Return the (x, y) coordinate for the center point of the cell that contains the specified text.  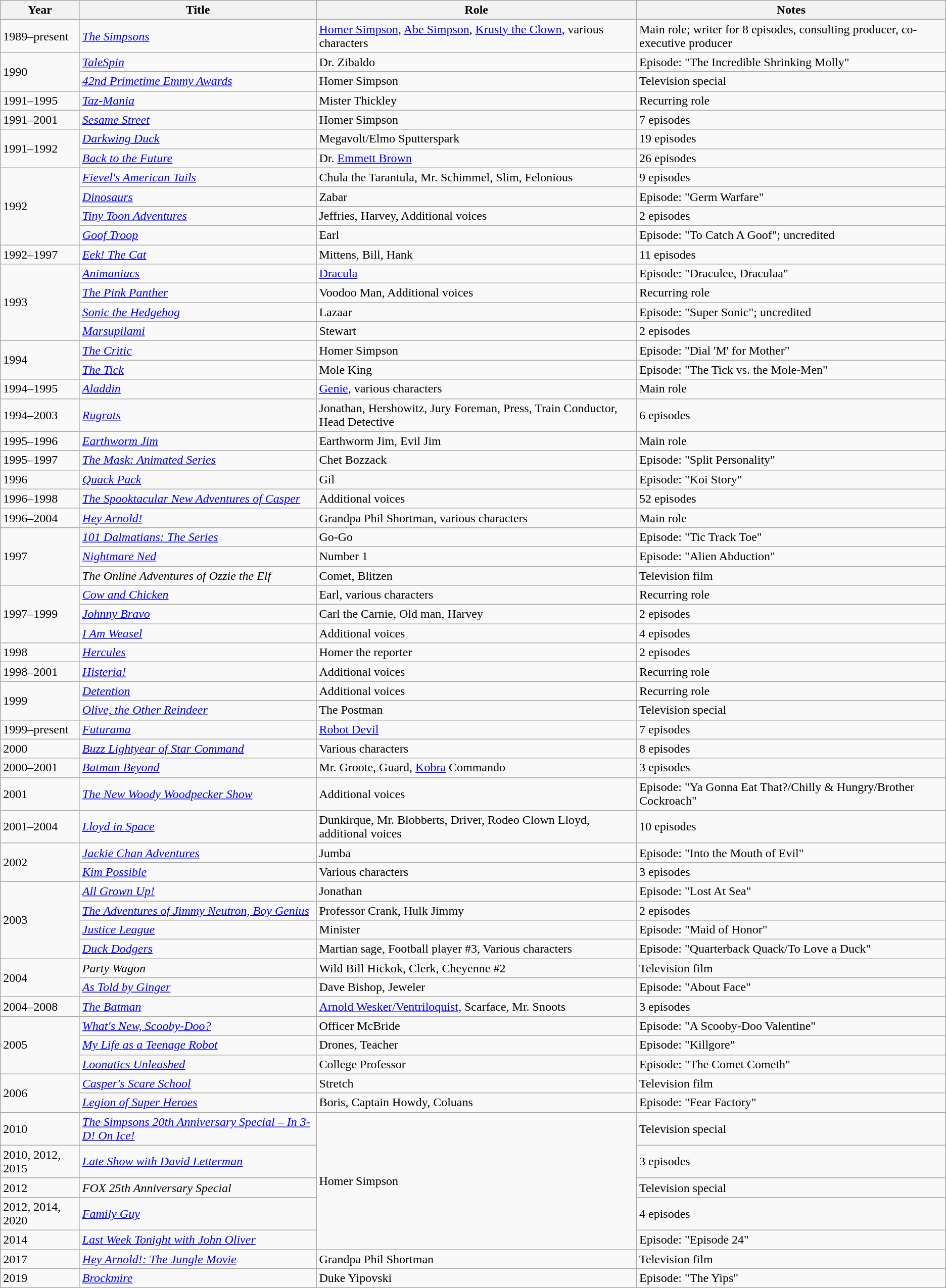
Dinosaurs (198, 196)
Late Show with David Letterman (198, 1162)
Animaniacs (198, 274)
Minister (477, 930)
1997 (40, 556)
11 episodes (791, 254)
1998 (40, 653)
2002 (40, 862)
The Mask: Animated Series (198, 460)
Rugrats (198, 415)
Aladdin (198, 389)
Cow and Chicken (198, 595)
The Postman (477, 710)
Episode: "Into the Mouth of Evil" (791, 853)
1995–1997 (40, 460)
2012 (40, 1187)
Title (198, 10)
101 Dalmatians: The Series (198, 537)
FOX 25th Anniversary Special (198, 1187)
The Simpsons (198, 36)
1995–1996 (40, 441)
Earthworm Jim (198, 441)
Chet Bozzack (477, 460)
9 episodes (791, 177)
1996–2004 (40, 518)
Darkwing Duck (198, 139)
Dunkirque, Mr. Blobberts, Driver, Rodeo Clown Lloyd, additional voices (477, 826)
2010 (40, 1128)
2000–2001 (40, 768)
2001 (40, 794)
The Online Adventures of Ozzie the Elf (198, 575)
Futurama (198, 729)
2010, 2012, 2015 (40, 1162)
Role (477, 10)
2014 (40, 1240)
Loonatics Unleashed (198, 1064)
Olive, the Other Reindeer (198, 710)
Notes (791, 10)
1990 (40, 72)
Episode: "Dial 'M' for Mother" (791, 351)
Arnold Wesker/Ventriloquist, Scarface, Mr. Snoots (477, 1007)
I Am Weasel (198, 633)
Dr. Zibaldo (477, 62)
Quack Pack (198, 479)
Legion of Super Heroes (198, 1103)
1994 (40, 360)
Gil (477, 479)
2017 (40, 1259)
The New Woody Woodpecker Show (198, 794)
Episode: "Ya Gonna Eat That?/Chilly & Hungry/Brother Cockroach" (791, 794)
2019 (40, 1278)
1997–1999 (40, 614)
1991–1995 (40, 101)
Episode: "Fear Factory" (791, 1103)
Hey Arnold! (198, 518)
The Tick (198, 370)
The Spooktacular New Adventures of Casper (198, 499)
Dracula (477, 274)
Mister Thickley (477, 101)
Duck Dodgers (198, 949)
1993 (40, 303)
Taz-Mania (198, 101)
As Told by Ginger (198, 987)
Officer McBride (477, 1026)
Goof Troop (198, 235)
Grandpa Phil Shortman, various characters (477, 518)
1992–1997 (40, 254)
Episode: "Lost At Sea" (791, 891)
Episode: "Killgore" (791, 1045)
Episode: "Super Sonic"; uncredited (791, 312)
Earl, various characters (477, 595)
The Critic (198, 351)
Earl (477, 235)
2000 (40, 749)
TaleSpin (198, 62)
Stewart (477, 331)
1991–2001 (40, 120)
2012, 2014, 2020 (40, 1213)
1992 (40, 206)
Jeffries, Harvey, Additional voices (477, 216)
8 episodes (791, 749)
Homer Simpson, Abe Simpson, Krusty the Clown, various characters (477, 36)
Episode: "Germ Warfare" (791, 196)
1994–1995 (40, 389)
26 episodes (791, 158)
1999–present (40, 729)
2004 (40, 978)
All Grown Up! (198, 891)
Episode: "Alien Abduction" (791, 556)
Episode: "Tic Track Toe" (791, 537)
Number 1 (477, 556)
Casper's Scare School (198, 1083)
Episode: "Maid of Honor" (791, 930)
Jackie Chan Adventures (198, 853)
The Batman (198, 1007)
Martian sage, Football player #3, Various characters (477, 949)
Fievel's American Tails (198, 177)
Jonathan (477, 891)
What's New, Scooby-Doo? (198, 1026)
Wild Bill Hickok, Clerk, Cheyenne #2 (477, 968)
2005 (40, 1045)
Homer the reporter (477, 653)
1999 (40, 701)
Buzz Lightyear of Star Command (198, 749)
Batman Beyond (198, 768)
Episode: "A Scooby-Doo Valentine" (791, 1026)
Episode: "About Face" (791, 987)
Episode: "Quarterback Quack/To Love a Duck" (791, 949)
My Life as a Teenage Robot (198, 1045)
1996 (40, 479)
42nd Primetime Emmy Awards (198, 81)
Robot Devil (477, 729)
Episode: "The Yips" (791, 1278)
Marsupilami (198, 331)
Back to the Future (198, 158)
Dr. Emmett Brown (477, 158)
Dave Bishop, Jeweler (477, 987)
Tiny Toon Adventures (198, 216)
Sesame Street (198, 120)
Boris, Captain Howdy, Coluans (477, 1103)
The Adventures of Jimmy Neutron, Boy Genius (198, 911)
6 episodes (791, 415)
Episode: "The Tick vs. the Mole-Men" (791, 370)
Stretch (477, 1083)
1996–1998 (40, 499)
Mole King (477, 370)
1991–1992 (40, 148)
Episode: "Episode 24" (791, 1240)
19 episodes (791, 139)
Johnny Bravo (198, 614)
The Simpsons 20th Anniversary Special – In 3-D! On Ice! (198, 1128)
Episode: "Split Personality" (791, 460)
10 episodes (791, 826)
College Professor (477, 1064)
Drones, Teacher (477, 1045)
2001–2004 (40, 826)
2006 (40, 1093)
Episode: "To Catch A Goof"; uncredited (791, 235)
Carl the Carnie, Old man, Harvey (477, 614)
Earthworm Jim, Evil Jim (477, 441)
Eek! The Cat (198, 254)
Hey Arnold!: The Jungle Movie (198, 1259)
Episode: "The Comet Cometh" (791, 1064)
Detention (198, 691)
2003 (40, 920)
1998–2001 (40, 672)
Justice League (198, 930)
Sonic the Hedgehog (198, 312)
Histeria! (198, 672)
52 episodes (791, 499)
Year (40, 10)
Duke Yipovski (477, 1278)
Grandpa Phil Shortman (477, 1259)
Hercules (198, 653)
2004–2008 (40, 1007)
Mr. Groote, Guard, Kobra Commando (477, 768)
Episode: "The Incredible Shrinking Molly" (791, 62)
Main role; writer for 8 episodes, consulting producer, co-executive producer (791, 36)
Brockmire (198, 1278)
Zabar (477, 196)
Professor Crank, Hulk Jimmy (477, 911)
Genie, various characters (477, 389)
Family Guy (198, 1213)
1989–present (40, 36)
Megavolt/Elmo Sputterspark (477, 139)
Voodoo Man, Additional voices (477, 293)
Mittens, Bill, Hank (477, 254)
Comet, Blitzen (477, 575)
1994–2003 (40, 415)
Last Week Tonight with John Oliver (198, 1240)
Episode: "Koi Story" (791, 479)
Party Wagon (198, 968)
Chula the Tarantula, Mr. Schimmel, Slim, Felonious (477, 177)
Lloyd in Space (198, 826)
The Pink Panther (198, 293)
Jonathan, Hershowitz, Jury Foreman, Press, Train Conductor, Head Detective (477, 415)
Episode: "Draculee, Draculaa" (791, 274)
Go-Go (477, 537)
Jumba (477, 853)
Kim Possible (198, 872)
Lazaar (477, 312)
Nightmare Ned (198, 556)
